Search for the cell housing the specified text and yield its (X, Y) center coordinate. 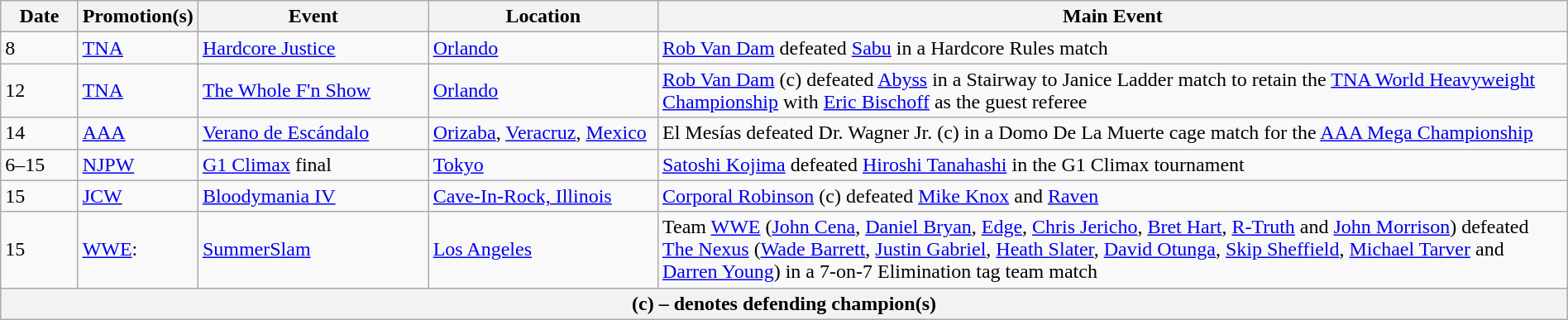
8 (40, 48)
Los Angeles (543, 250)
The Whole F'n Show (313, 91)
SummerSlam (313, 250)
Rob Van Dam defeated Sabu in a Hardcore Rules match (1112, 48)
G1 Climax final (313, 165)
Event (313, 17)
Promotion(s) (137, 17)
Hardcore Justice (313, 48)
Satoshi Kojima defeated Hiroshi Tanahashi in the G1 Climax tournament (1112, 165)
Cave-In-Rock, Illinois (543, 196)
Main Event (1112, 17)
El Mesías defeated Dr. Wagner Jr. (c) in a Domo De La Muerte cage match for the AAA Mega Championship (1112, 133)
12 (40, 91)
Verano de Escándalo (313, 133)
14 (40, 133)
Date (40, 17)
Bloodymania IV (313, 196)
AAA (137, 133)
Corporal Robinson (c) defeated Mike Knox and Raven (1112, 196)
Location (543, 17)
6–15 (40, 165)
(c) – denotes defending champion(s) (784, 303)
WWE: (137, 250)
Orizaba, Veracruz, Mexico (543, 133)
NJPW (137, 165)
Tokyo (543, 165)
JCW (137, 196)
